Output the (X, Y) coordinate of the center of the cell containing the given text.  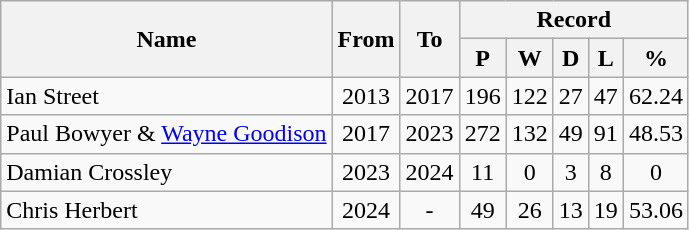
Name (166, 39)
272 (482, 134)
Paul Bowyer & Wayne Goodison (166, 134)
From (366, 39)
Ian Street (166, 96)
132 (530, 134)
Chris Herbert (166, 210)
P (482, 58)
Record (574, 20)
11 (482, 172)
53.06 (656, 210)
% (656, 58)
122 (530, 96)
D (570, 58)
26 (530, 210)
L (606, 58)
91 (606, 134)
13 (570, 210)
2013 (366, 96)
- (430, 210)
27 (570, 96)
To (430, 39)
62.24 (656, 96)
W (530, 58)
Damian Crossley (166, 172)
19 (606, 210)
3 (570, 172)
47 (606, 96)
8 (606, 172)
196 (482, 96)
48.53 (656, 134)
